Search for the cell housing the specified text and yield its [x, y] center coordinate. 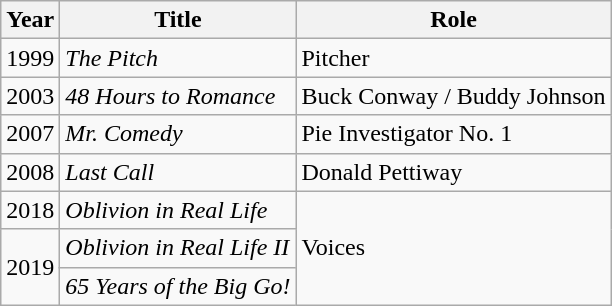
Pitcher [454, 58]
2018 [30, 210]
Oblivion in Real Life II [178, 248]
2003 [30, 96]
48 Hours to Romance [178, 96]
Buck Conway / Buddy Johnson [454, 96]
Voices [454, 248]
Pie Investigator No. 1 [454, 134]
2007 [30, 134]
1999 [30, 58]
Year [30, 20]
2019 [30, 267]
The Pitch [178, 58]
Title [178, 20]
Role [454, 20]
Mr. Comedy [178, 134]
Donald Pettiway [454, 172]
2008 [30, 172]
Last Call [178, 172]
65 Years of the Big Go! [178, 286]
Oblivion in Real Life [178, 210]
